For the text-containing cell, return its midpoint in [X, Y] coordinate format. 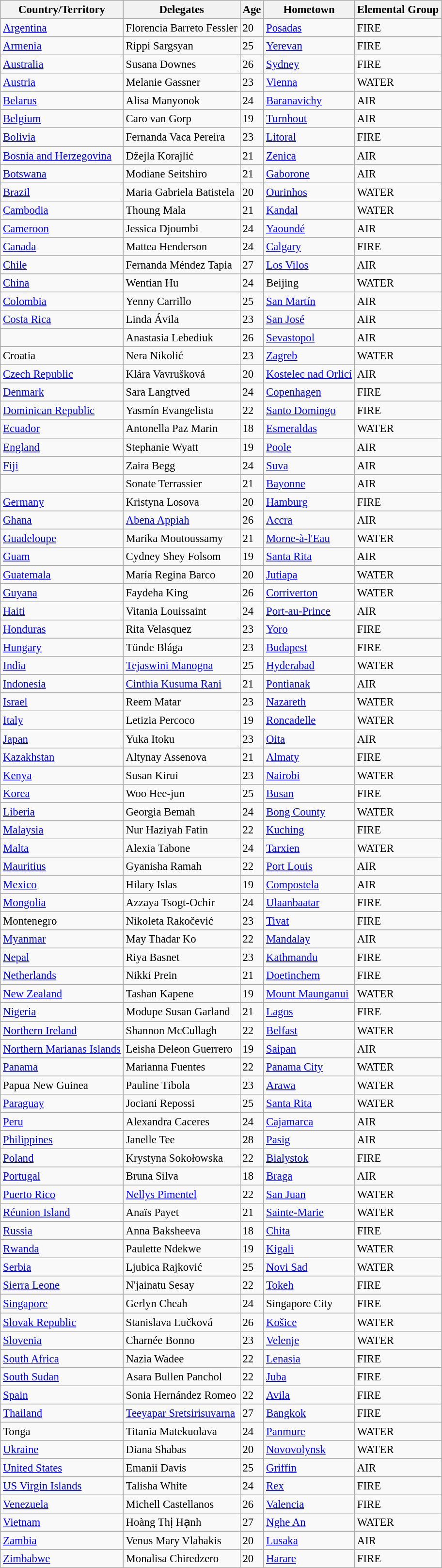
Zambia [62, 1541]
Australia [62, 64]
Northern Ireland [62, 1030]
Stanislava Lučková [181, 1322]
Griffin [309, 1468]
Ukraine [62, 1450]
Peru [62, 1121]
Elemental Group [397, 10]
Puerto Rico [62, 1195]
Janelle Tee [181, 1140]
China [62, 283]
Nur Haziyah Fatin [181, 830]
Croatia [62, 356]
Kazakhstan [62, 757]
Sonia Hernández Romeo [181, 1395]
Altynay Assenova [181, 757]
Colombia [62, 301]
Yuka Itoku [181, 739]
Jociani Repossi [181, 1104]
Belfast [309, 1030]
Bangkok [309, 1413]
Papua New Guinea [62, 1085]
Gyanisha Ramah [181, 866]
Doetinchem [309, 976]
Thoung Mala [181, 210]
Guadeloupe [62, 538]
Haiti [62, 611]
Liberia [62, 812]
Pontianak [309, 684]
Vienna [309, 82]
India [62, 666]
Modupe Susan Garland [181, 1012]
Modiane Seitshiro [181, 174]
Novi Sad [309, 1267]
San Juan [309, 1195]
Panama City [309, 1067]
Poland [62, 1158]
Susan Kirui [181, 775]
Almaty [309, 757]
Titania Matekuolava [181, 1431]
Kristyna Losova [181, 502]
Zenica [309, 156]
Reem Matar [181, 703]
South Africa [62, 1359]
Nikoleta Rakočević [181, 921]
Yenny Carrillo [181, 301]
Džejla Korajlić [181, 156]
Alisa Manyonok [181, 101]
Slovenia [62, 1340]
Paraguay [62, 1104]
Cajamarca [309, 1121]
Alexia Tabone [181, 848]
Brazil [62, 192]
Korea [62, 793]
Réunion Island [62, 1213]
Cydney Shey Folsom [181, 557]
Guyana [62, 593]
Argentina [62, 28]
Copenhagen [309, 392]
Shannon McCullagh [181, 1030]
Letizia Percoco [181, 720]
Mattea Henderson [181, 247]
Azzaya Tsogt-Ochir [181, 903]
Paulette Ndekwe [181, 1249]
Oita [309, 739]
Yasmín Evangelista [181, 411]
Hometown [309, 10]
Gaborone [309, 174]
Rita Velasquez [181, 629]
Venus Mary Vlahakis [181, 1541]
Sara Langtved [181, 392]
Country/Territory [62, 10]
Anastasia Lebediuk [181, 338]
Mount Maunganui [309, 994]
Botswana [62, 174]
Jessica Djoumbi [181, 228]
Italy [62, 720]
Costa Rica [62, 320]
Santo Domingo [309, 411]
Austria [62, 82]
Zimbabwe [62, 1559]
Valencia [309, 1504]
Lusaka [309, 1541]
Beijing [309, 283]
Denmark [62, 392]
Cambodia [62, 210]
Calgary [309, 247]
Rippi Sargsyan [181, 46]
Czech Republic [62, 374]
Litoral [309, 137]
Yoro [309, 629]
Ourinhos [309, 192]
Juba [309, 1376]
Kathmandu [309, 958]
Baranavichy [309, 101]
Zagreb [309, 356]
Marianna Fuentes [181, 1067]
Bolivia [62, 137]
Monalisa Chiredzero [181, 1559]
Israel [62, 703]
Roncadelle [309, 720]
Kenya [62, 775]
May Thadar Ko [181, 939]
Tünde Blága [181, 648]
Braga [309, 1176]
Kuching [309, 830]
Ulaanbaatar [309, 903]
Russia [62, 1231]
Northern Marianas Islands [62, 1049]
Bosnia and Herzegovina [62, 156]
Novovolynsk [309, 1450]
Nairobi [309, 775]
Slovak Republic [62, 1322]
South Sudan [62, 1376]
Montenegro [62, 921]
Singapore [62, 1304]
Cinthia Kusuma Rani [181, 684]
Tejaswini Manogna [181, 666]
San José [309, 320]
Esmeraldas [309, 429]
Florencia Barreto Fessler [181, 28]
Gerlyn Cheah [181, 1304]
Tashan Kapene [181, 994]
Anna Baksheeva [181, 1231]
Vietnam [62, 1522]
Zaira Begg [181, 465]
Hoàng Thị Hạnh [181, 1522]
28 [252, 1140]
Belarus [62, 101]
San Martín [309, 301]
Nazareth [309, 703]
Cameroon [62, 228]
Budapest [309, 648]
Germany [62, 502]
Netherlands [62, 976]
Georgia Bemah [181, 812]
Emanii Davis [181, 1468]
Belgium [62, 119]
Nghe An [309, 1522]
Stephanie Wyatt [181, 447]
New Zealand [62, 994]
Linda Ávila [181, 320]
Chile [62, 265]
Age [252, 10]
Malta [62, 848]
Maria Gabriela Batistela [181, 192]
Mandalay [309, 939]
Kandal [309, 210]
Posadas [309, 28]
Avila [309, 1395]
Yaoundé [309, 228]
Thailand [62, 1413]
England [62, 447]
Asara Bullen Panchol [181, 1376]
Teeyapar Sretsirisuvarna [181, 1413]
Sevastopol [309, 338]
Marika Moutoussamy [181, 538]
Košice [309, 1322]
Ljubica Rajković [181, 1267]
Myanmar [62, 939]
Hyderabad [309, 666]
Alexandra Caceres [181, 1121]
Busan [309, 793]
Hilary Islas [181, 884]
Sonate Terrassier [181, 483]
Pauline Tibola [181, 1085]
Yerevan [309, 46]
Bayonne [309, 483]
Kigali [309, 1249]
Honduras [62, 629]
Talisha White [181, 1486]
Port-au-Prince [309, 611]
Nellys Pimentel [181, 1195]
Melanie Gassner [181, 82]
María Regina Barco [181, 575]
Vitania Louissaint [181, 611]
Los Vilos [309, 265]
Chita [309, 1231]
Kostelec nad Orlicí [309, 374]
Nikki Prein [181, 976]
Charnée Bonno [181, 1340]
Rwanda [62, 1249]
Mauritius [62, 866]
Dominican Republic [62, 411]
Nera Nikolić [181, 356]
Poole [309, 447]
Nazia Wadee [181, 1359]
Wentian Hu [181, 283]
Antonella Paz Marin [181, 429]
Michell Castellanos [181, 1504]
Nigeria [62, 1012]
Nepal [62, 958]
Port Louis [309, 866]
Mexico [62, 884]
US Virgin Islands [62, 1486]
United States [62, 1468]
Mongolia [62, 903]
Velenje [309, 1340]
Woo Hee-jun [181, 793]
Suva [309, 465]
Bruna Silva [181, 1176]
N'jainatu Sesay [181, 1285]
Tivat [309, 921]
Venezuela [62, 1504]
Indonesia [62, 684]
Rex [309, 1486]
Fiji [62, 465]
Delegates [181, 10]
Tarxien [309, 848]
Panama [62, 1067]
Caro van Gorp [181, 119]
Saipan [309, 1049]
Abena Appiah [181, 520]
Bialystok [309, 1158]
Harare [309, 1559]
Compostela [309, 884]
Fernanda Méndez Tapia [181, 265]
Guam [62, 557]
Susana Downes [181, 64]
Panmure [309, 1431]
Arawa [309, 1085]
Morne-à-l'Eau [309, 538]
Sainte-Marie [309, 1213]
Klára Vavrušková [181, 374]
Lenasia [309, 1359]
Japan [62, 739]
Guatemala [62, 575]
Faydeha King [181, 593]
Serbia [62, 1267]
Diana Shabas [181, 1450]
Lagos [309, 1012]
Ghana [62, 520]
Philippines [62, 1140]
Spain [62, 1395]
Tonga [62, 1431]
Accra [309, 520]
Riya Basnet [181, 958]
Turnhout [309, 119]
Krystyna Sokołowska [181, 1158]
Malaysia [62, 830]
Pasig [309, 1140]
Bong County [309, 812]
Sierra Leone [62, 1285]
Canada [62, 247]
Fernanda Vaca Pereira [181, 137]
Corriverton [309, 593]
Armenia [62, 46]
Portugal [62, 1176]
Ecuador [62, 429]
Anaïs Payet [181, 1213]
Tokeh [309, 1285]
Hamburg [309, 502]
Leisha Deleon Guerrero [181, 1049]
Jutiapa [309, 575]
Hungary [62, 648]
Singapore City [309, 1304]
Sydney [309, 64]
